Determine the (X, Y) coordinate at the center of the cell enclosing the given text.  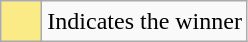
Indicates the winner (145, 22)
